Return the [x, y] coordinate for the center point of the cell that contains the specified text.  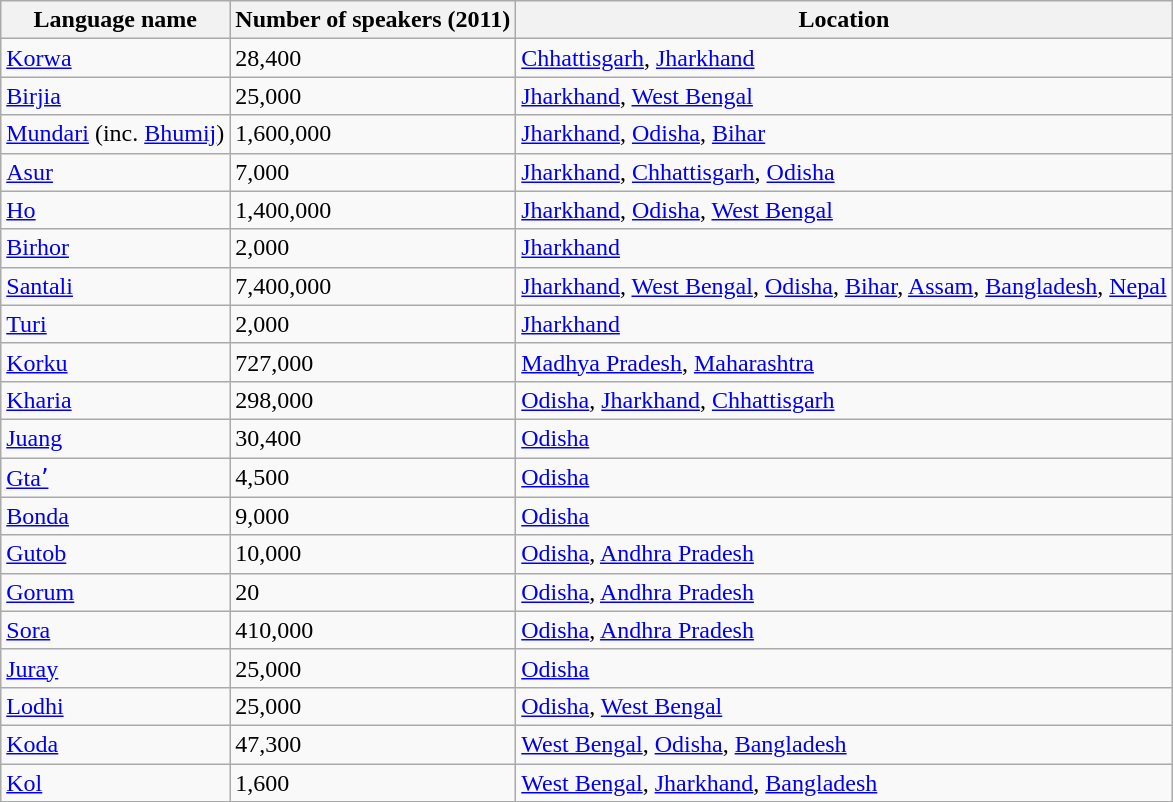
1,400,000 [373, 210]
Sora [116, 630]
10,000 [373, 554]
Korwa [116, 58]
Mundari (inc. Bhumij) [116, 134]
West Bengal, Jharkhand, Bangladesh [844, 783]
Turi [116, 324]
28,400 [373, 58]
Jharkhand, West Bengal [844, 96]
Odisha, Jharkhand, Chhattisgarh [844, 400]
47,300 [373, 744]
Birjia [116, 96]
Ho [116, 210]
410,000 [373, 630]
Location [844, 20]
9,000 [373, 516]
West Bengal, Odisha, Bangladesh [844, 744]
Gutob [116, 554]
Korku [116, 362]
20 [373, 592]
Koda [116, 744]
7,000 [373, 172]
Juray [116, 668]
Lodhi [116, 706]
Gtaʼ [116, 478]
Jharkhand, Chhattisgarh, Odisha [844, 172]
Bonda [116, 516]
Jharkhand, Odisha, West Bengal [844, 210]
Jharkhand, Odisha, Bihar [844, 134]
Number of speakers (2011) [373, 20]
1,600 [373, 783]
727,000 [373, 362]
298,000 [373, 400]
Asur [116, 172]
Chhattisgarh, Jharkhand [844, 58]
Gorum [116, 592]
30,400 [373, 438]
Kol [116, 783]
Juang [116, 438]
Jharkhand, West Bengal, Odisha, Bihar, Assam, Bangladesh, Nepal [844, 286]
Odisha, West Bengal [844, 706]
Kharia [116, 400]
Madhya Pradesh, Maharashtra [844, 362]
Birhor [116, 248]
Santali [116, 286]
7,400,000 [373, 286]
Language name [116, 20]
4,500 [373, 478]
1,600,000 [373, 134]
